Detect which cell encompasses the target text, then output its [X, Y] center coordinate. 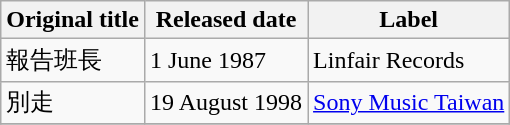
Linfair Records [409, 60]
Label [409, 20]
Original title [73, 20]
別走 [73, 102]
Released date [226, 20]
1 June 1987 [226, 60]
19 August 1998 [226, 102]
報告班長 [73, 60]
Sony Music Taiwan [409, 102]
